Extract the (X, Y) coordinate from the center of the cell holding the provided text.  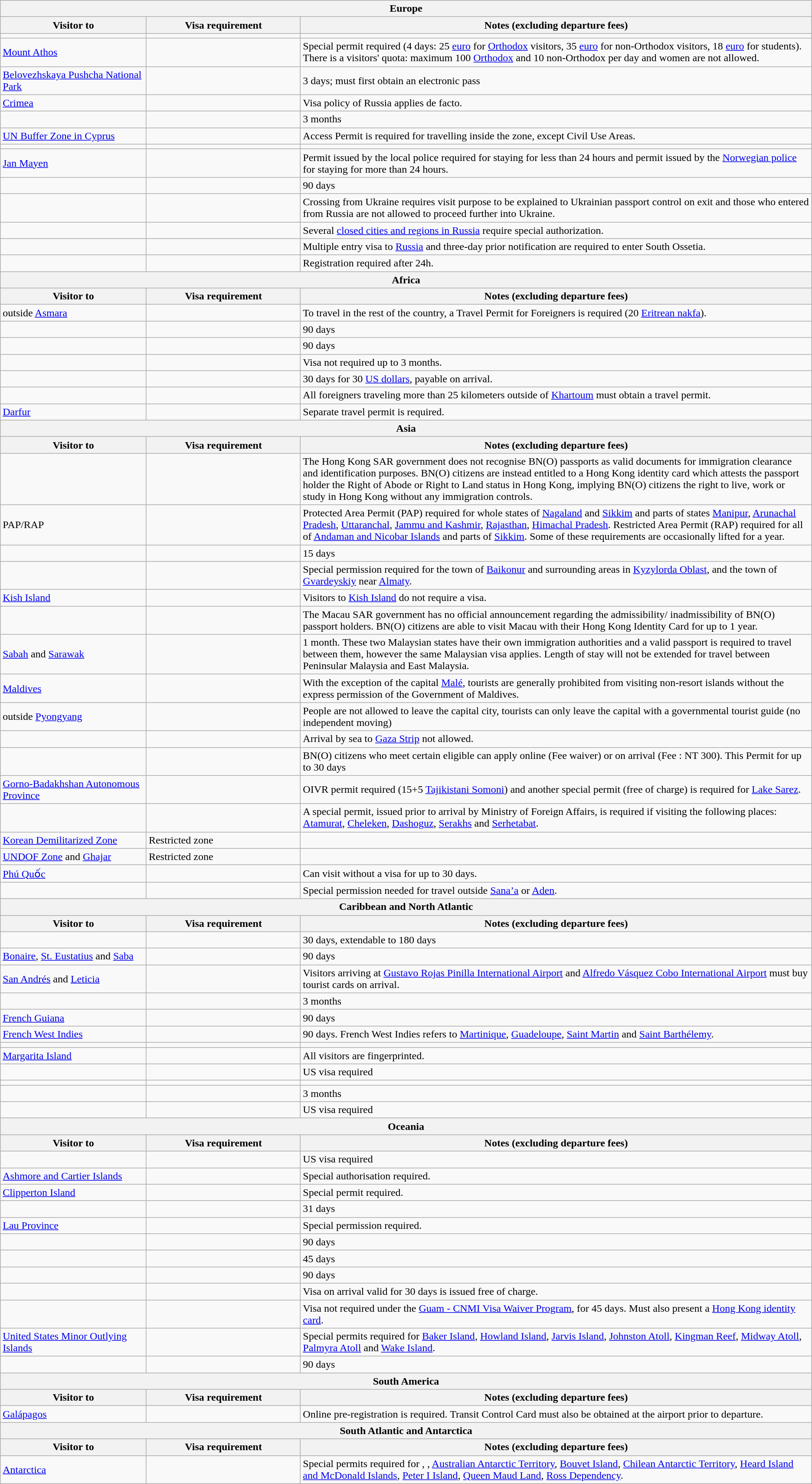
Access Permit is required for travelling inside the zone, except Civil Use Areas. (556, 136)
Oceania (406, 1126)
Clipperton Island (74, 1192)
45 days (556, 1258)
To travel in the rest of the country, a Travel Permit for Foreigners is required (20 Eritrean nakfa). (556, 313)
South America (406, 1381)
UNDOF Zone and Ghajar (74, 857)
Special permit required. (556, 1192)
15 days (556, 553)
outside Pyongyang (74, 717)
All visitors are fingerprinted. (556, 1056)
Caribbean and North Atlantic (406, 907)
Jan Mayen (74, 163)
outside Asmara (74, 313)
Visa policy of Russia applies de facto. (556, 103)
Korean Demilitarized Zone (74, 840)
Special permits required for Baker Island, Howland Island, Jarvis Island, Johnston Atoll, Kingman Reef, Midway Atoll, Palmyra Atoll and Wake Island. (556, 1343)
Registration required after 24h. (556, 263)
French Guiana (74, 1018)
Several closed cities and regions in Russia require special authorization. (556, 230)
BN(O) citizens who meet certain eligible can apply online (Fee waiver) or on arrival (Fee : NT 300). This Permit for up to 30 days (556, 761)
Ashmore and Cartier Islands (74, 1176)
Phú Quốc (74, 873)
30 days, extendable to 180 days (556, 940)
Belovezhskaya Pushcha National Park (74, 81)
Separate travel permit is required. (556, 412)
Multiple entry visa to Russia and three-day prior notification are required to enter South Ossetia. (556, 247)
Special authorisation required. (556, 1176)
United States Minor Outlying Islands (74, 1343)
Visa not required up to 3 months. (556, 362)
Special permission required. (556, 1225)
90 days. French West Indies refers to Martinique, Guadeloupe, Saint Martin and Saint Barthélemy. (556, 1034)
Galápagos (74, 1414)
3 days; must first obtain an electronic pass (556, 81)
Visa on arrival valid for 30 days is issued free of charge. (556, 1291)
Mount Athos (74, 52)
People are not allowed to leave the capital city, tourists can only leave the capital with a governmental tourist guide (no independent moving) (556, 717)
Kish Island (74, 598)
Special permission required for the town of Baikonur and surrounding areas in Kyzylorda Oblast, and the town of Gvardeyskiy near Almaty. (556, 575)
French West Indies (74, 1034)
Antarctica (74, 1469)
Arrival by sea to Gaza Strip not allowed. (556, 739)
Crimea (74, 103)
Visitors to Kish Island do not require a visa. (556, 598)
Online pre-registration is required. Transit Control Card must also be obtained at the airport prior to departure. (556, 1414)
Gorno-Badakhshan Autonomous Province (74, 790)
Special permission needed for travel outside Sana’a or Aden. (556, 890)
San Andrés and Leticia (74, 979)
Asia (406, 428)
Lau Province (74, 1225)
OIVR permit required (15+5 Tajikistani Somoni) and another special permit (free of charge) is required for Lake Sarez. (556, 790)
Sabah and Sarawak (74, 654)
South Atlantic and Antarctica (406, 1431)
Darfur (74, 412)
Africa (406, 280)
31 days (556, 1209)
UN Buffer Zone in Cyprus (74, 136)
PAP/RAP (74, 525)
All foreigners traveling more than 25 kilometers outside of Khartoum must obtain a travel permit. (556, 395)
30 days for 30 US dollars, payable on arrival. (556, 379)
Europe (406, 9)
Visa not required under the Guam - CNMI Visa Waiver Program, for 45 days. Must also present a Hong Kong identity card. (556, 1314)
Visitors arriving at Gustavo Rojas Pinilla International Airport and Alfredo Vásquez Cobo International Airport must buy tourist cards on arrival. (556, 979)
Can visit without a visa for up to 30 days. (556, 873)
Margarita Island (74, 1056)
Maldives (74, 688)
Bonaire, St. Eustatius and Saba (74, 956)
